Search for the cell housing the specified text and yield its [X, Y] center coordinate. 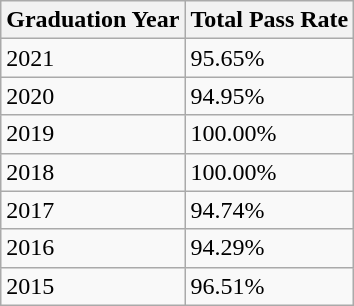
2017 [93, 210]
2016 [93, 248]
94.95% [270, 96]
2021 [93, 58]
95.65% [270, 58]
96.51% [270, 286]
Total Pass Rate [270, 20]
Graduation Year [93, 20]
2019 [93, 134]
2015 [93, 286]
2020 [93, 96]
2018 [93, 172]
94.29% [270, 248]
94.74% [270, 210]
